Search for the cell housing the specified text and yield its [X, Y] center coordinate. 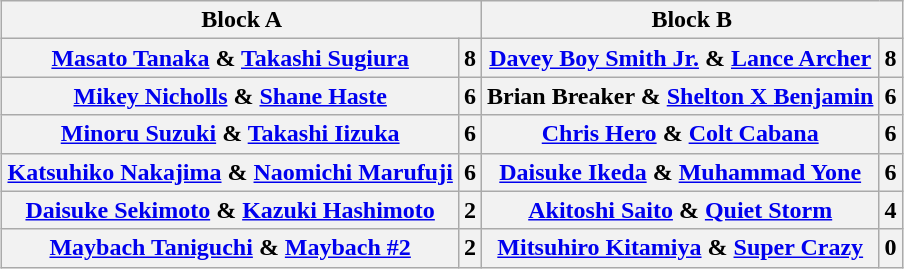
Katsuhiko Nakajima & Naomichi Marufuji [230, 172]
Mikey Nicholls & Shane Haste [230, 96]
Daisuke Ikeda & Muhammad Yone [680, 172]
Akitoshi Saito & Quiet Storm [680, 210]
Brian Breaker & Shelton X Benjamin [680, 96]
4 [890, 210]
Maybach Taniguchi & Maybach #2 [230, 248]
Mitsuhiro Kitamiya & Super Crazy [680, 248]
Masato Tanaka & Takashi Sugiura [230, 58]
Daisuke Sekimoto & Kazuki Hashimoto [230, 210]
Davey Boy Smith Jr. & Lance Archer [680, 58]
Chris Hero & Colt Cabana [680, 134]
Block B [692, 20]
0 [890, 248]
Minoru Suzuki & Takashi Iizuka [230, 134]
Block A [242, 20]
